Identify which cell holds the provided text, then report its (x, y) central coordinate. 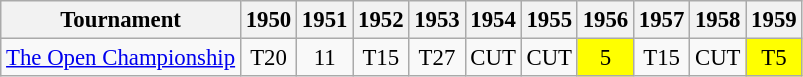
T20 (268, 58)
1958 (718, 20)
1959 (774, 20)
T27 (437, 58)
T5 (774, 58)
11 (325, 58)
5 (605, 58)
1952 (381, 20)
1953 (437, 20)
The Open Championship (121, 58)
1954 (493, 20)
1951 (325, 20)
1950 (268, 20)
1956 (605, 20)
1955 (549, 20)
Tournament (121, 20)
1957 (661, 20)
